Return the [x, y] coordinate for the center point of the cell that contains the specified text.  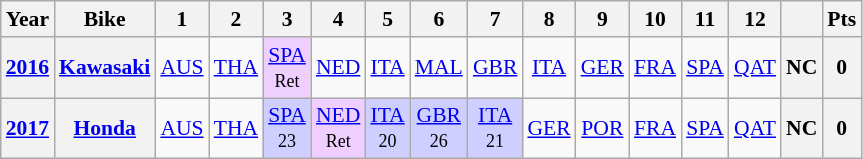
POR [602, 128]
5 [387, 19]
Bike [104, 19]
6 [439, 19]
SPA23 [287, 128]
Pts [842, 19]
MAL [439, 68]
2017 [28, 128]
11 [705, 19]
2 [236, 19]
2016 [28, 68]
4 [338, 19]
10 [655, 19]
ITA20 [387, 128]
1 [182, 19]
NEDRet [338, 128]
3 [287, 19]
Year [28, 19]
8 [548, 19]
GBR [496, 68]
7 [496, 19]
NED [338, 68]
Kawasaki [104, 68]
ITA21 [496, 128]
Honda [104, 128]
9 [602, 19]
SPARet [287, 68]
12 [755, 19]
GBR26 [439, 128]
